Pinpoint the cell where the given text exists, returning its (X, Y) midpoint coordinate. 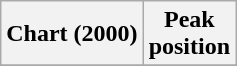
Peakposition (189, 34)
Chart (2000) (72, 34)
